Return [X, Y] of the center of cell containing provided text 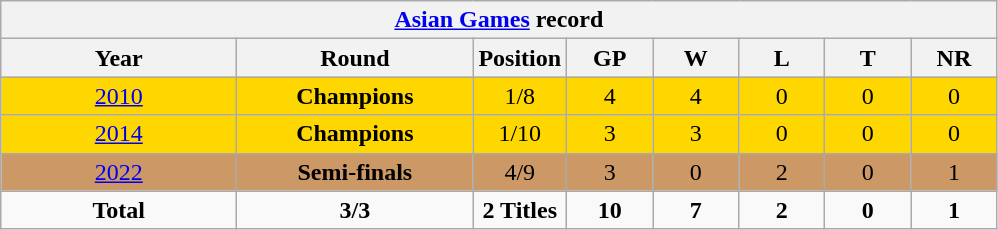
2 Titles [520, 210]
Round [355, 58]
NR [954, 58]
Asian Games record [499, 20]
GP [610, 58]
7 [696, 210]
T [868, 58]
Year [119, 58]
Total [119, 210]
2014 [119, 134]
W [696, 58]
1/8 [520, 96]
Semi-finals [355, 172]
3/3 [355, 210]
1/10 [520, 134]
2010 [119, 96]
4/9 [520, 172]
2022 [119, 172]
L [782, 58]
10 [610, 210]
Position [520, 58]
